Extract the (X, Y) coordinate from the center of the cell holding the provided text.  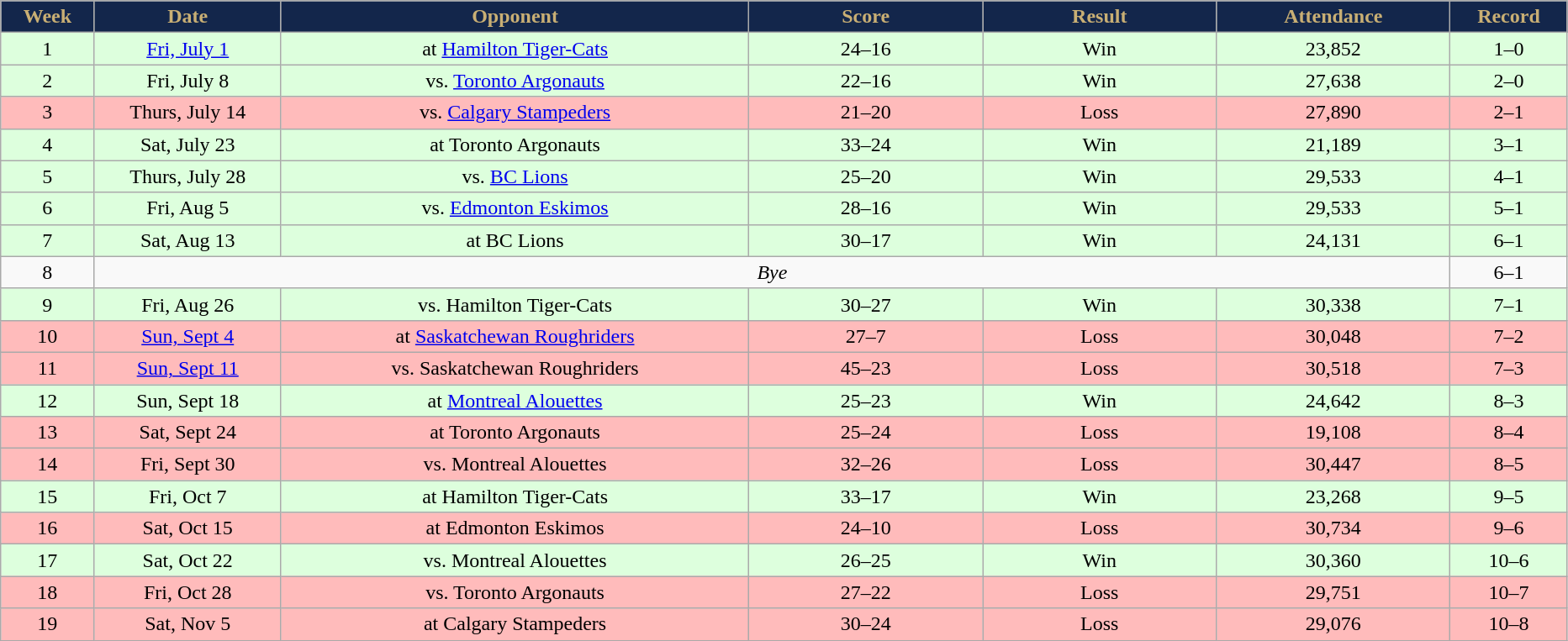
30,048 (1333, 336)
Attendance (1333, 17)
25–23 (866, 401)
vs. Hamilton Tiger-Cats (515, 304)
Week (47, 17)
Fri, Sept 30 (187, 465)
7–3 (1508, 368)
27–22 (866, 592)
Thurs, July 28 (187, 176)
30–24 (866, 624)
at Calgary Stampeders (515, 624)
6 (47, 208)
5–1 (1508, 208)
15 (47, 497)
23,852 (1333, 49)
4 (47, 144)
30,447 (1333, 465)
2–0 (1508, 81)
11 (47, 368)
Sun, Sept 11 (187, 368)
Opponent (515, 17)
Score (866, 17)
27,638 (1333, 81)
Result (1100, 17)
10–7 (1508, 592)
at Saskatchewan Roughriders (515, 336)
30,360 (1333, 560)
1 (47, 49)
30–27 (866, 304)
Sat, Oct 15 (187, 528)
vs. Calgary Stampeders (515, 113)
25–20 (866, 176)
24–16 (866, 49)
30,734 (1333, 528)
25–24 (866, 433)
8 (47, 272)
Sat, Nov 5 (187, 624)
10 (47, 336)
Fri, Oct 28 (187, 592)
21–20 (866, 113)
30,338 (1333, 304)
10–6 (1508, 560)
23,268 (1333, 497)
28–16 (866, 208)
Fri, July 8 (187, 81)
9–6 (1508, 528)
Thurs, July 14 (187, 113)
14 (47, 465)
24,131 (1333, 240)
7–1 (1508, 304)
30,518 (1333, 368)
10–8 (1508, 624)
Fri, Oct 7 (187, 497)
24,642 (1333, 401)
19,108 (1333, 433)
Fri, July 1 (187, 49)
13 (47, 433)
Sun, Sept 18 (187, 401)
vs. Saskatchewan Roughriders (515, 368)
21,189 (1333, 144)
33–17 (866, 497)
Fri, Aug 5 (187, 208)
7 (47, 240)
Sat, Sept 24 (187, 433)
3–1 (1508, 144)
8–4 (1508, 433)
9 (47, 304)
9–5 (1508, 497)
Sat, Aug 13 (187, 240)
30–17 (866, 240)
Record (1508, 17)
2 (47, 81)
16 (47, 528)
Sat, July 23 (187, 144)
32–26 (866, 465)
33–24 (866, 144)
2–1 (1508, 113)
8–5 (1508, 465)
27,890 (1333, 113)
45–23 (866, 368)
1–0 (1508, 49)
vs. Edmonton Eskimos (515, 208)
29,751 (1333, 592)
8–3 (1508, 401)
Sun, Sept 4 (187, 336)
Fri, Aug 26 (187, 304)
22–16 (866, 81)
vs. BC Lions (515, 176)
Date (187, 17)
at Montreal Alouettes (515, 401)
3 (47, 113)
26–25 (866, 560)
Bye (772, 272)
29,076 (1333, 624)
7–2 (1508, 336)
24–10 (866, 528)
5 (47, 176)
at BC Lions (515, 240)
Sat, Oct 22 (187, 560)
17 (47, 560)
27–7 (866, 336)
19 (47, 624)
4–1 (1508, 176)
at Edmonton Eskimos (515, 528)
12 (47, 401)
18 (47, 592)
